Scan for the cell matching the given text and deliver its (x, y) coordinate at center. 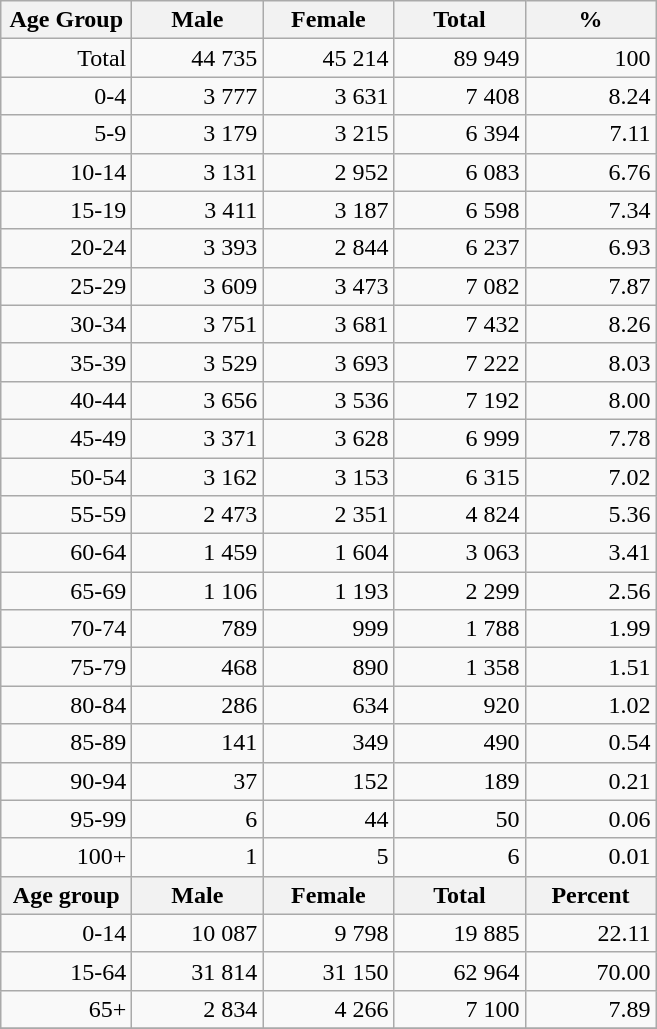
1 (198, 857)
3 411 (198, 210)
44 (328, 819)
1 358 (460, 667)
40-44 (66, 400)
1.02 (590, 705)
3 131 (198, 172)
7 432 (460, 324)
7.89 (590, 1009)
3 628 (328, 438)
19 885 (460, 933)
6 315 (460, 477)
20-24 (66, 248)
1 106 (198, 591)
7 222 (460, 362)
70.00 (590, 971)
7 082 (460, 286)
85-89 (66, 743)
0-4 (66, 96)
4 266 (328, 1009)
6 999 (460, 438)
1.99 (590, 629)
3 393 (198, 248)
999 (328, 629)
468 (198, 667)
0-14 (66, 933)
75-79 (66, 667)
50 (460, 819)
8.24 (590, 96)
Percent (590, 895)
45-49 (66, 438)
89 949 (460, 58)
62 964 (460, 971)
2 299 (460, 591)
65-69 (66, 591)
% (590, 20)
6.76 (590, 172)
3 153 (328, 477)
3 371 (198, 438)
3 473 (328, 286)
2 952 (328, 172)
25-29 (66, 286)
7.87 (590, 286)
3 751 (198, 324)
7 100 (460, 1009)
15-19 (66, 210)
2 844 (328, 248)
1 459 (198, 553)
141 (198, 743)
3.41 (590, 553)
286 (198, 705)
5-9 (66, 134)
37 (198, 781)
8.00 (590, 400)
0.54 (590, 743)
45 214 (328, 58)
3 529 (198, 362)
8.26 (590, 324)
6 598 (460, 210)
7.78 (590, 438)
6 237 (460, 248)
152 (328, 781)
5.36 (590, 515)
9 798 (328, 933)
1 788 (460, 629)
0.21 (590, 781)
0.01 (590, 857)
35-39 (66, 362)
Age group (66, 895)
55-59 (66, 515)
3 187 (328, 210)
31 814 (198, 971)
7.11 (590, 134)
7 408 (460, 96)
8.03 (590, 362)
6 083 (460, 172)
22.11 (590, 933)
6 394 (460, 134)
3 162 (198, 477)
3 215 (328, 134)
3 609 (198, 286)
31 150 (328, 971)
80-84 (66, 705)
5 (328, 857)
3 063 (460, 553)
50-54 (66, 477)
920 (460, 705)
349 (328, 743)
4 824 (460, 515)
634 (328, 705)
189 (460, 781)
15-64 (66, 971)
3 681 (328, 324)
7 192 (460, 400)
3 179 (198, 134)
490 (460, 743)
3 631 (328, 96)
1 604 (328, 553)
2 351 (328, 515)
Age Group (66, 20)
890 (328, 667)
10-14 (66, 172)
3 536 (328, 400)
1 193 (328, 591)
1.51 (590, 667)
0.06 (590, 819)
2.56 (590, 591)
100 (590, 58)
2 834 (198, 1009)
7.02 (590, 477)
6.93 (590, 248)
30-34 (66, 324)
70-74 (66, 629)
3 693 (328, 362)
65+ (66, 1009)
3 777 (198, 96)
100+ (66, 857)
2 473 (198, 515)
10 087 (198, 933)
7.34 (590, 210)
44 735 (198, 58)
789 (198, 629)
3 656 (198, 400)
60-64 (66, 553)
95-99 (66, 819)
90-94 (66, 781)
